Identify which cell holds the provided text, then report its [x, y] central coordinate. 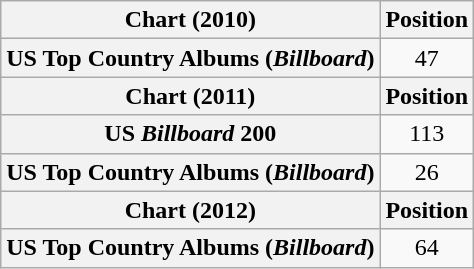
113 [427, 134]
26 [427, 172]
64 [427, 248]
Chart (2012) [190, 210]
47 [427, 58]
US Billboard 200 [190, 134]
Chart (2011) [190, 96]
Chart (2010) [190, 20]
